Pinpoint the cell where the given text exists, returning its [x, y] midpoint coordinate. 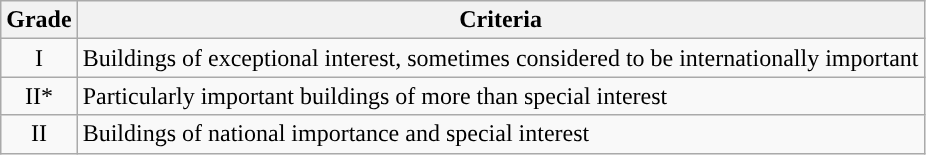
Buildings of exceptional interest, sometimes considered to be internationally important [500, 58]
Buildings of national importance and special interest [500, 134]
Grade [39, 20]
I [39, 58]
II [39, 134]
Criteria [500, 20]
II* [39, 96]
Particularly important buildings of more than special interest [500, 96]
